Output the (x, y) coordinate of the center of the cell containing the given text.  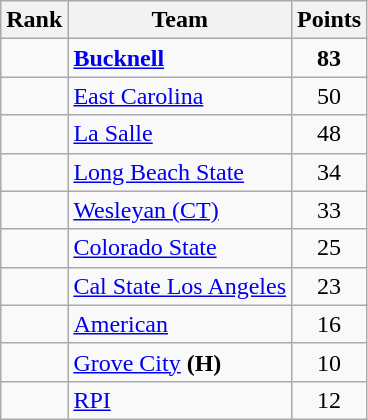
American (180, 324)
Wesleyan (CT) (180, 210)
23 (330, 286)
33 (330, 210)
Rank (34, 20)
83 (330, 58)
16 (330, 324)
10 (330, 362)
Team (180, 20)
12 (330, 400)
East Carolina (180, 96)
La Salle (180, 134)
Bucknell (180, 58)
34 (330, 172)
RPI (180, 400)
Long Beach State (180, 172)
Cal State Los Angeles (180, 286)
48 (330, 134)
50 (330, 96)
Grove City (H) (180, 362)
25 (330, 248)
Points (330, 20)
Colorado State (180, 248)
